Find where the given text appears and provide that cell's center as [x, y] coordinate. 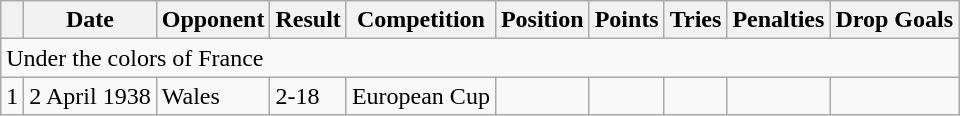
Penalties [778, 20]
Drop Goals [894, 20]
Opponent [213, 20]
Points [626, 20]
Wales [213, 96]
Under the colors of France [480, 58]
European Cup [420, 96]
Date [90, 20]
2-18 [308, 96]
2 April 1938 [90, 96]
Competition [420, 20]
Position [542, 20]
1 [12, 96]
Result [308, 20]
Tries [696, 20]
